Find where the given text appears and provide that cell's center as (X, Y) coordinate. 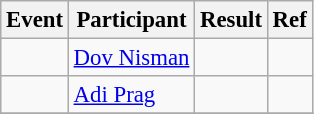
Participant (131, 20)
Event (35, 20)
Result (232, 20)
Ref (290, 20)
Adi Prag (131, 95)
Dov Nisman (131, 58)
